Locate the cell with the specified text and output its [X, Y] center coordinate. 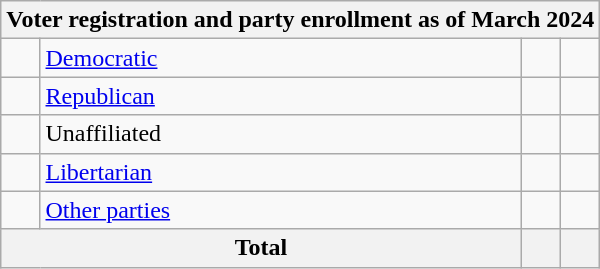
Libertarian [280, 172]
Total [262, 248]
Voter registration and party enrollment as of March 2024 [300, 20]
Other parties [280, 210]
Democratic [280, 58]
Unaffiliated [280, 134]
Republican [280, 96]
